Pinpoint the cell where the given text exists, returning its (X, Y) midpoint coordinate. 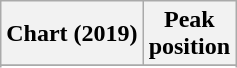
Peakposition (189, 34)
Chart (2019) (72, 34)
